Scan for the cell matching the given text and deliver its [x, y] coordinate at center. 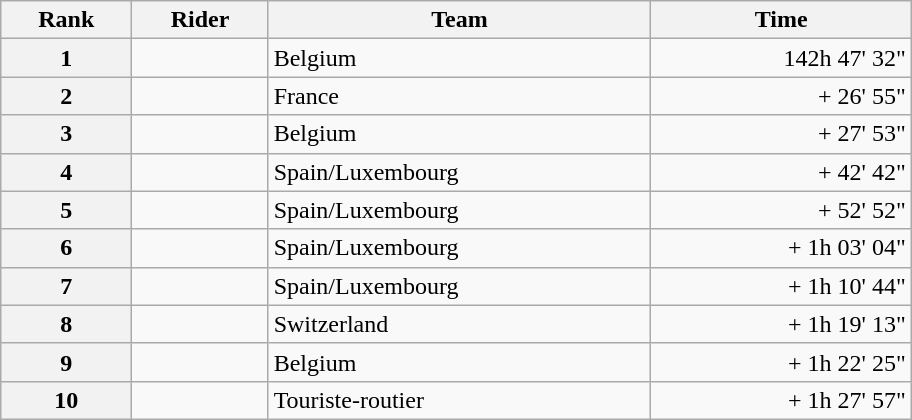
+ 1h 03' 04" [781, 248]
2 [66, 96]
142h 47' 32" [781, 58]
Time [781, 20]
5 [66, 210]
6 [66, 248]
Team [460, 20]
Rank [66, 20]
+ 1h 27' 57" [781, 400]
+ 52' 52" [781, 210]
7 [66, 286]
8 [66, 324]
9 [66, 362]
Touriste-routier [460, 400]
+ 1h 10' 44" [781, 286]
+ 42' 42" [781, 172]
+ 27' 53" [781, 134]
10 [66, 400]
Switzerland [460, 324]
+ 26' 55" [781, 96]
4 [66, 172]
1 [66, 58]
Rider [200, 20]
France [460, 96]
+ 1h 19' 13" [781, 324]
3 [66, 134]
+ 1h 22' 25" [781, 362]
